Locate the cell with the specified text and output its (x, y) center coordinate. 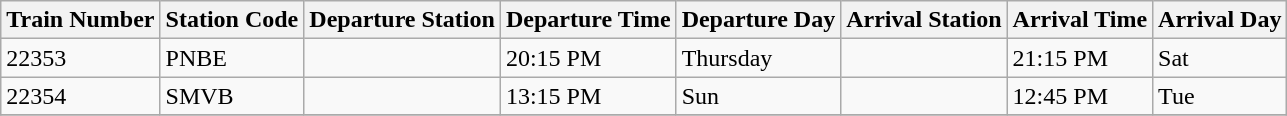
20:15 PM (588, 58)
Train Number (80, 20)
Arrival Station (924, 20)
Departure Time (588, 20)
13:15 PM (588, 96)
12:45 PM (1080, 96)
Sat (1220, 58)
Departure Station (402, 20)
21:15 PM (1080, 58)
Arrival Day (1220, 20)
Sun (758, 96)
Departure Day (758, 20)
Thursday (758, 58)
Tue (1220, 96)
22353 (80, 58)
PNBE (232, 58)
Station Code (232, 20)
SMVB (232, 96)
22354 (80, 96)
Arrival Time (1080, 20)
